From the cell containing the given text, extract its center point as [x, y] coordinate. 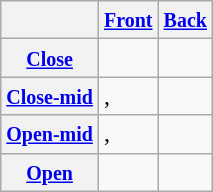
Open [50, 172]
Close [50, 58]
Close-mid [50, 96]
Back [185, 20]
Front [128, 20]
Open-mid [50, 134]
